Return [X, Y] of the center of cell containing provided text 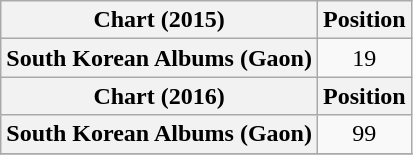
Chart (2015) [160, 20]
19 [364, 58]
99 [364, 134]
Chart (2016) [160, 96]
